Return (x, y) of the center of cell containing provided text 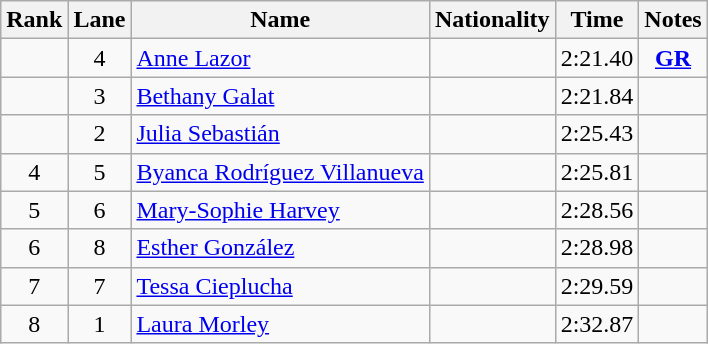
2:25.43 (597, 134)
2 (100, 134)
Tessa Cieplucha (280, 286)
Anne Lazor (280, 58)
Laura Morley (280, 324)
2:29.59 (597, 286)
Nationality (492, 20)
Mary-Sophie Harvey (280, 210)
Name (280, 20)
Bethany Galat (280, 96)
2:32.87 (597, 324)
2:21.84 (597, 96)
Esther González (280, 248)
2:21.40 (597, 58)
Lane (100, 20)
Time (597, 20)
2:25.81 (597, 172)
3 (100, 96)
2:28.98 (597, 248)
2:28.56 (597, 210)
Rank (34, 20)
1 (100, 324)
Byanca Rodríguez Villanueva (280, 172)
Notes (673, 20)
Julia Sebastián (280, 134)
GR (673, 58)
